For the text-containing cell, return its midpoint in (X, Y) coordinate format. 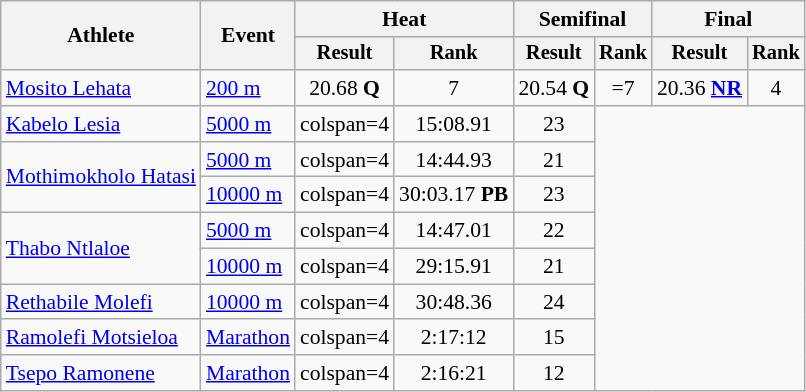
30:03.17 PB (454, 195)
Thabo Ntlaloe (101, 248)
Athlete (101, 36)
14:47.01 (454, 231)
Final (728, 19)
20.54 Q (554, 88)
22 (554, 231)
Kabelo Lesia (101, 124)
4 (776, 88)
7 (454, 88)
12 (554, 373)
29:15.91 (454, 267)
Rethabile Molefi (101, 302)
2:17:12 (454, 338)
2:16:21 (454, 373)
=7 (623, 88)
Ramolefi Motsieloa (101, 338)
200 m (248, 88)
Tsepo Ramonene (101, 373)
15 (554, 338)
20.68 Q (344, 88)
30:48.36 (454, 302)
15:08.91 (454, 124)
20.36 NR (700, 88)
Mothimokholo Hatasi (101, 178)
Heat (404, 19)
Event (248, 36)
24 (554, 302)
14:44.93 (454, 160)
Mosito Lehata (101, 88)
Semifinal (582, 19)
